Pinpoint the cell where the given text exists, returning its [x, y] midpoint coordinate. 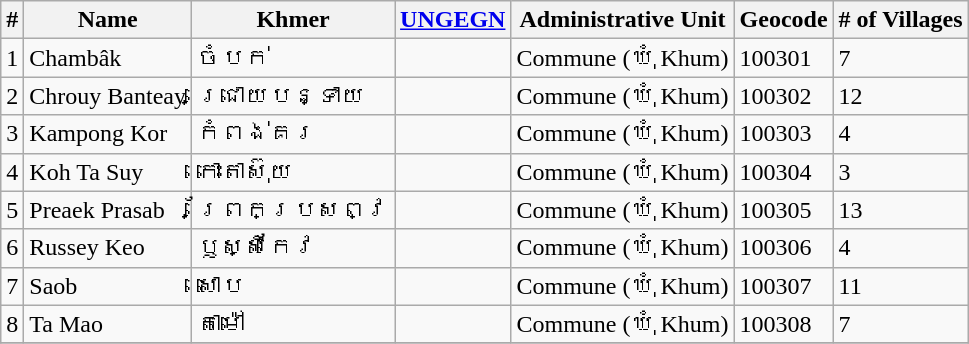
6 [12, 248]
100302 [784, 96]
Saob [108, 286]
ជ្រោយបន្ទាយ [294, 96]
សោប [294, 286]
ព្រែកប្រសព្វ [294, 210]
Administrative Unit [622, 20]
100306 [784, 248]
100304 [784, 172]
តាម៉ៅ [294, 324]
13 [900, 210]
100308 [784, 324]
# of Villages [900, 20]
100307 [784, 286]
កំពង់គរ [294, 134]
12 [900, 96]
UNGEGN [453, 20]
Chambâk [108, 58]
100305 [784, 210]
កោះតាស៊ុយ [294, 172]
1 [12, 58]
Preaek Prasab [108, 210]
# [12, 20]
ចំបក់ [294, 58]
Geocode [784, 20]
Chrouy Banteay [108, 96]
8 [12, 324]
100303 [784, 134]
Khmer [294, 20]
Kampong Kor [108, 134]
5 [12, 210]
Russey Keo [108, 248]
Name [108, 20]
100301 [784, 58]
Koh Ta Suy [108, 172]
Ta Mao [108, 324]
2 [12, 96]
ឫស្សីកែវ [294, 248]
11 [900, 286]
